Scan for the cell matching the given text and deliver its (x, y) coordinate at center. 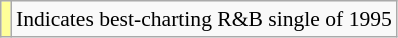
Indicates best-charting R&B single of 1995 (204, 19)
